Scan for the cell matching the given text and deliver its (x, y) coordinate at center. 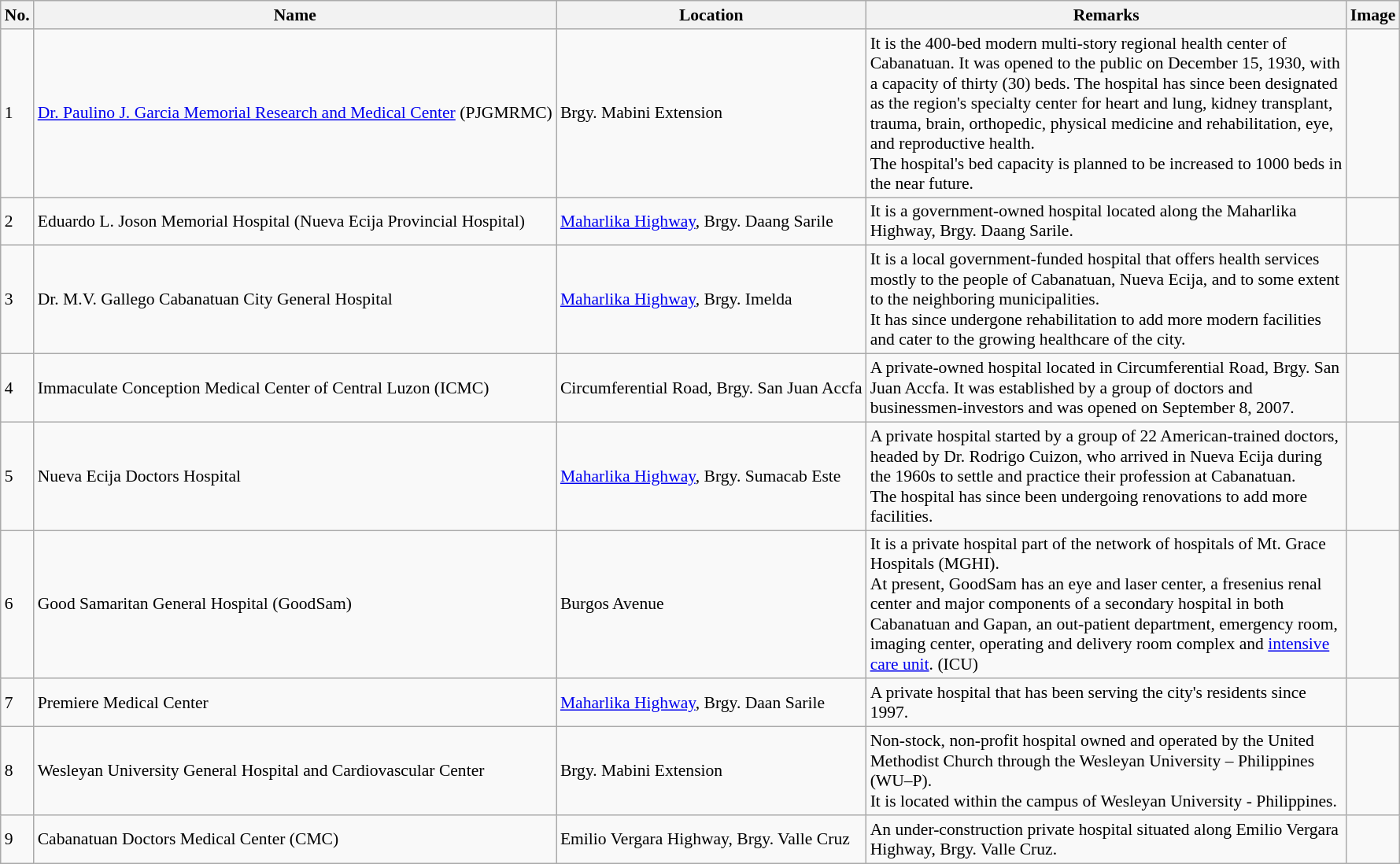
Cabanatuan Doctors Medical Center (CMC) (295, 839)
Burgos Avenue (711, 604)
4 (17, 389)
3 (17, 300)
Nueva Ecija Doctors Hospital (295, 476)
Eduardo L. Joson Memorial Hospital (Nueva Ecija Provincial Hospital) (295, 222)
9 (17, 839)
Image (1373, 15)
Maharlika Highway, Brgy. Imelda (711, 300)
Dr. M.V. Gallego Cabanatuan City General Hospital (295, 300)
Immaculate Conception Medical Center of Central Luzon (ICMC) (295, 389)
Maharlika Highway, Brgy. Daang Sarile (711, 222)
An under-construction private hospital situated along Emilio Vergara Highway, Brgy. Valle Cruz. (1106, 839)
Dr. Paulino J. Garcia Memorial Research and Medical Center (PJGMRMC) (295, 113)
1 (17, 113)
Maharlika Highway, Brgy. Daan Sarile (711, 703)
5 (17, 476)
Circumferential Road, Brgy. San Juan Accfa (711, 389)
It is a government-owned hospital located along the Maharlika Highway, Brgy. Daang Sarile. (1106, 222)
2 (17, 222)
Wesleyan University General Hospital and Cardiovascular Center (295, 771)
No. (17, 15)
Premiere Medical Center (295, 703)
Emilio Vergara Highway, Brgy. Valle Cruz (711, 839)
7 (17, 703)
Location (711, 15)
A private hospital that has been serving the city's residents since 1997. (1106, 703)
Maharlika Highway, Brgy. Sumacab Este (711, 476)
Remarks (1106, 15)
6 (17, 604)
8 (17, 771)
Good Samaritan General Hospital (GoodSam) (295, 604)
Name (295, 15)
